From the cell containing the given text, extract its center point as (X, Y) coordinate. 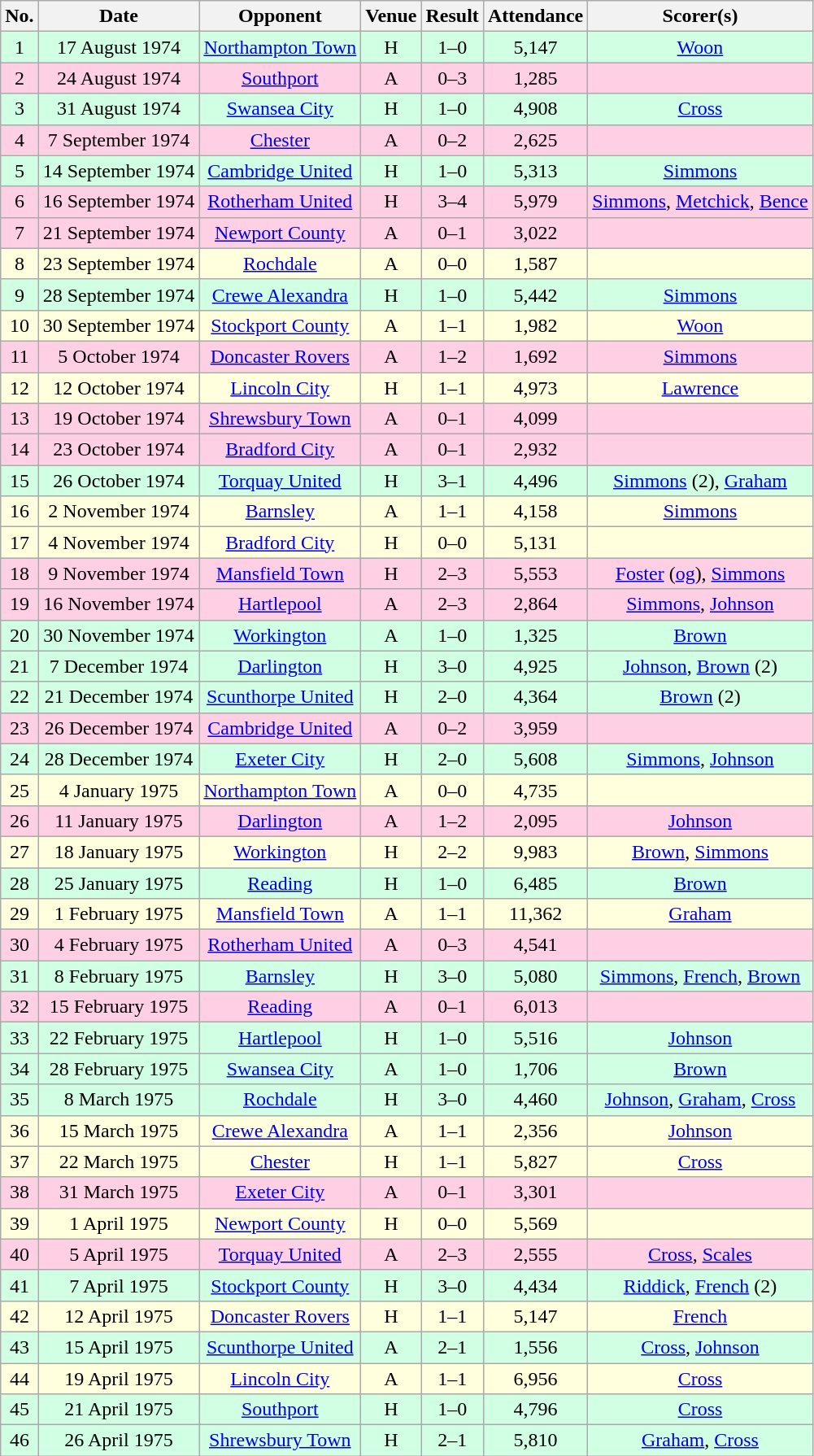
25 (20, 790)
28 February 1975 (119, 1069)
18 January 1975 (119, 852)
1,982 (535, 325)
7 April 1975 (119, 1285)
Scorer(s) (700, 16)
22 February 1975 (119, 1038)
1,706 (535, 1069)
5,608 (535, 759)
Simmons, Metchick, Bence (700, 202)
15 February 1975 (119, 1007)
4,735 (535, 790)
29 (20, 914)
42 (20, 1316)
No. (20, 16)
1 April 1975 (119, 1223)
15 (20, 481)
4,925 (535, 666)
Brown, Simmons (700, 852)
Date (119, 16)
14 (20, 450)
34 (20, 1069)
23 October 1974 (119, 450)
46 (20, 1441)
5,131 (535, 543)
33 (20, 1038)
44 (20, 1379)
15 April 1975 (119, 1347)
5,553 (535, 573)
31 March 1975 (119, 1192)
9,983 (535, 852)
21 December 1974 (119, 697)
10 (20, 325)
3–4 (452, 202)
18 (20, 573)
2,625 (535, 140)
Johnson, Graham, Cross (700, 1100)
French (700, 1316)
4 November 1974 (119, 543)
31 (20, 976)
15 March 1975 (119, 1131)
1 (20, 47)
24 (20, 759)
Lawrence (700, 388)
5,827 (535, 1162)
6,013 (535, 1007)
26 October 1974 (119, 481)
2 November 1974 (119, 512)
17 (20, 543)
Graham, Cross (700, 1441)
28 September 1974 (119, 294)
9 November 1974 (119, 573)
20 (20, 635)
39 (20, 1223)
2,864 (535, 604)
19 October 1974 (119, 419)
25 January 1975 (119, 883)
6,956 (535, 1379)
4,796 (535, 1410)
2–2 (452, 852)
4,973 (535, 388)
30 November 1974 (119, 635)
30 (20, 945)
41 (20, 1285)
16 (20, 512)
11,362 (535, 914)
5,442 (535, 294)
23 September 1974 (119, 264)
4,460 (535, 1100)
3–1 (452, 481)
5,313 (535, 171)
14 September 1974 (119, 171)
22 (20, 697)
19 (20, 604)
4,496 (535, 481)
5,569 (535, 1223)
1 February 1975 (119, 914)
2,095 (535, 821)
Venue (391, 16)
27 (20, 852)
Riddick, French (2) (700, 1285)
19 April 1975 (119, 1379)
26 (20, 821)
11 (20, 356)
5,810 (535, 1441)
Attendance (535, 16)
30 September 1974 (119, 325)
Simmons, French, Brown (700, 976)
8 March 1975 (119, 1100)
Graham (700, 914)
4,158 (535, 512)
28 (20, 883)
5,080 (535, 976)
43 (20, 1347)
2,555 (535, 1254)
7 September 1974 (119, 140)
1,692 (535, 356)
12 April 1975 (119, 1316)
4,099 (535, 419)
Result (452, 16)
5,516 (535, 1038)
22 March 1975 (119, 1162)
31 August 1974 (119, 109)
Johnson, Brown (2) (700, 666)
4,541 (535, 945)
2 (20, 78)
7 (20, 233)
Brown (2) (700, 697)
11 January 1975 (119, 821)
38 (20, 1192)
Simmons (2), Graham (700, 481)
5 October 1974 (119, 356)
Foster (og), Simmons (700, 573)
21 September 1974 (119, 233)
32 (20, 1007)
4 (20, 140)
6,485 (535, 883)
Cross, Johnson (700, 1347)
Cross, Scales (700, 1254)
1,556 (535, 1347)
24 August 1974 (119, 78)
21 April 1975 (119, 1410)
36 (20, 1131)
Opponent (280, 16)
5 (20, 171)
28 December 1974 (119, 759)
3,301 (535, 1192)
13 (20, 419)
26 April 1975 (119, 1441)
9 (20, 294)
4,364 (535, 697)
2,932 (535, 450)
45 (20, 1410)
16 November 1974 (119, 604)
5 April 1975 (119, 1254)
23 (20, 728)
3 (20, 109)
8 February 1975 (119, 976)
4 January 1975 (119, 790)
1,325 (535, 635)
3,959 (535, 728)
37 (20, 1162)
4 February 1975 (119, 945)
3,022 (535, 233)
26 December 1974 (119, 728)
2,356 (535, 1131)
35 (20, 1100)
16 September 1974 (119, 202)
5,979 (535, 202)
40 (20, 1254)
7 December 1974 (119, 666)
1,587 (535, 264)
17 August 1974 (119, 47)
6 (20, 202)
21 (20, 666)
12 (20, 388)
4,908 (535, 109)
1,285 (535, 78)
12 October 1974 (119, 388)
4,434 (535, 1285)
8 (20, 264)
